Return (X, Y) of the center of cell containing provided text 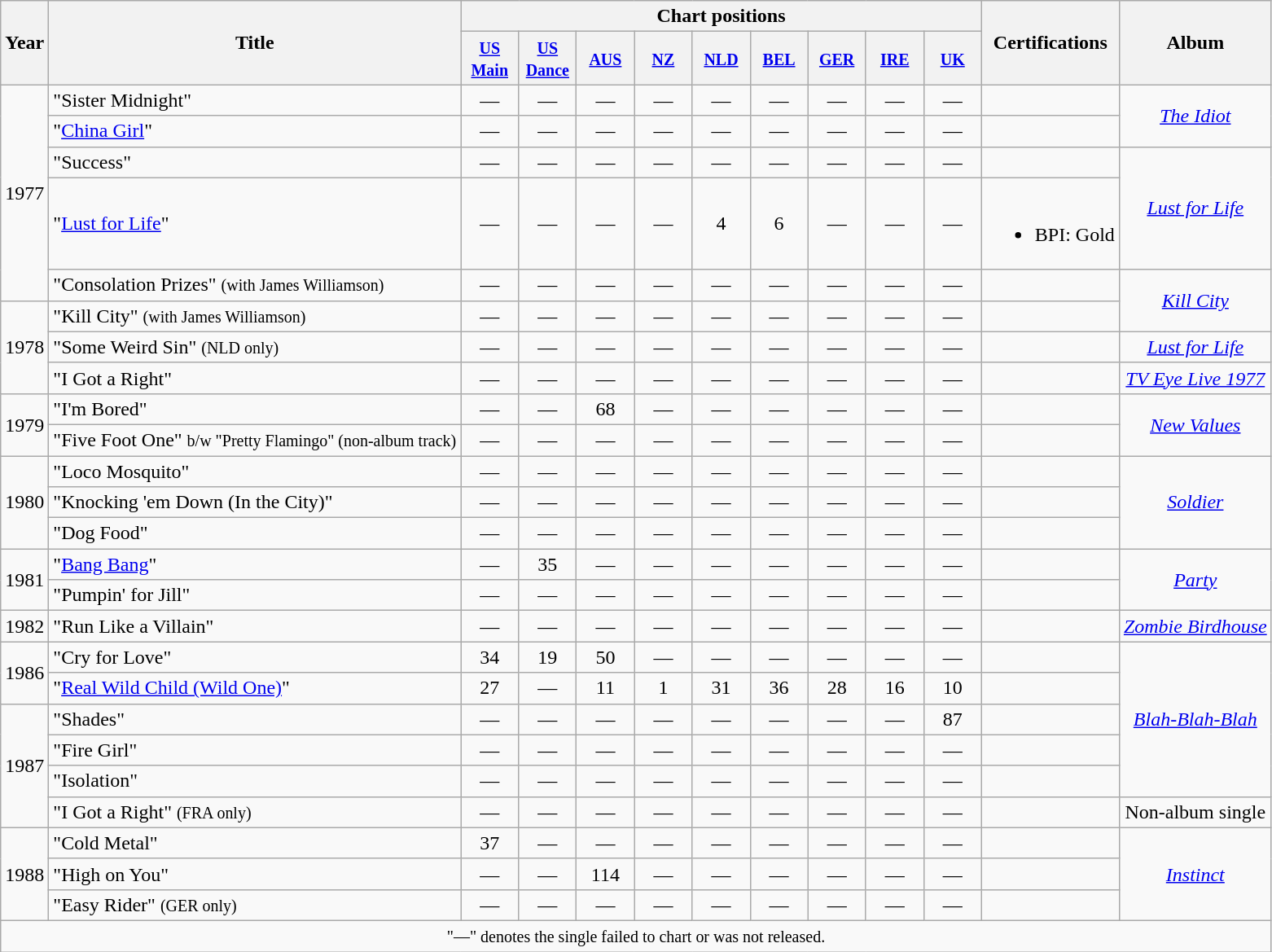
1981 (24, 580)
BEL (779, 59)
UK (953, 59)
1980 (24, 502)
68 (606, 409)
BPI: Gold (1050, 223)
New Values (1195, 424)
19 (547, 657)
Instinct (1195, 874)
"Some Weird Sin" (NLD only) (255, 347)
"Knocking 'em Down (In the City)" (255, 502)
"I Got a Right" (FRA only) (255, 812)
1 (663, 688)
The Idiot (1195, 116)
"I Got a Right" (255, 378)
36 (779, 688)
"High on You" (255, 874)
GER (837, 59)
1979 (24, 424)
31 (722, 688)
"China Girl" (255, 131)
1988 (24, 874)
11 (606, 688)
Kill City (1195, 301)
Zombie Birdhouse (1195, 626)
Blah-Blah-Blah (1195, 719)
114 (606, 874)
1978 (24, 347)
"Run Like a Villain" (255, 626)
"Fire Girl" (255, 750)
IRE (894, 59)
Album (1195, 42)
AUS (606, 59)
4 (722, 223)
USMain (490, 59)
"Cold Metal" (255, 843)
"Real Wild Child (Wild One)" (255, 688)
10 (953, 688)
Soldier (1195, 502)
USDance (547, 59)
"I'm Bored" (255, 409)
NZ (663, 59)
"Bang Bang" (255, 564)
"Sister Midnight" (255, 100)
27 (490, 688)
Party (1195, 580)
Non-album single (1195, 812)
"Consolation Prizes" (with James Williamson) (255, 285)
"Dog Food" (255, 533)
1977 (24, 192)
"Shades" (255, 719)
NLD (722, 59)
TV Eye Live 1977 (1195, 378)
"Kill City" (with James Williamson) (255, 316)
6 (779, 223)
35 (547, 564)
"—" denotes the single failed to chart or was not released. (636, 936)
"Pumpin' for Jill" (255, 595)
Year (24, 42)
"Success" (255, 162)
16 (894, 688)
Title (255, 42)
"Loco Mosquito" (255, 472)
"Lust for Life" (255, 223)
37 (490, 843)
1986 (24, 673)
87 (953, 719)
34 (490, 657)
1982 (24, 626)
"Five Foot One" b/w "Pretty Flamingo" (non-album track) (255, 440)
1987 (24, 766)
"Cry for Love" (255, 657)
28 (837, 688)
"Easy Rider" (GER only) (255, 905)
50 (606, 657)
"Isolation" (255, 781)
Chart positions (722, 16)
Certifications (1050, 42)
